Scan for the cell matching the given text and deliver its (x, y) coordinate at center. 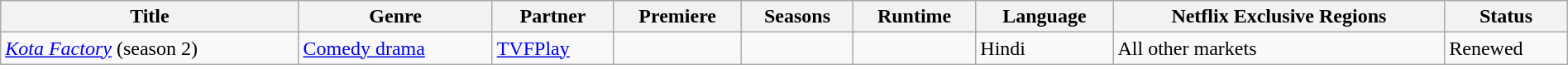
Hindi (1045, 48)
Partner (552, 17)
Title (150, 17)
TVFPlay (552, 48)
Status (1506, 17)
Kota Factory (season 2) (150, 48)
Seasons (797, 17)
Comedy drama (395, 48)
Genre (395, 17)
Netflix Exclusive Regions (1279, 17)
Premiere (678, 17)
Language (1045, 17)
All other markets (1279, 48)
Renewed (1506, 48)
Runtime (914, 17)
